Capture the cell that displays the provided text and extract its (X, Y) central coordinate. 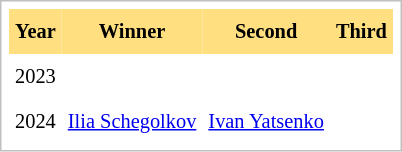
Ilia Schegolkov (132, 120)
2023 (36, 76)
Winner (132, 32)
2024 (36, 120)
Ivan Yatsenko (266, 120)
Third (362, 32)
Year (36, 32)
Second (266, 32)
